Determine the [x, y] coordinate at the center of the cell enclosing the given text.  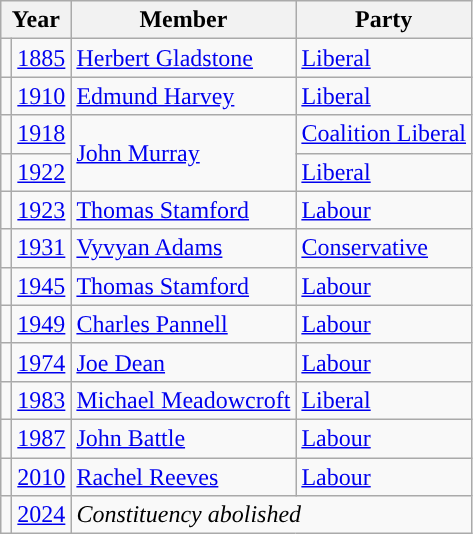
Edmund Harvey [184, 96]
2010 [42, 477]
1949 [42, 324]
John Murray [184, 153]
John Battle [184, 438]
1922 [42, 172]
Charles Pannell [184, 324]
Constituency abolished [272, 515]
Coalition Liberal [384, 134]
1945 [42, 286]
Member [184, 20]
Vyvyan Adams [184, 248]
1931 [42, 248]
Year [36, 20]
2024 [42, 515]
1910 [42, 96]
Conservative [384, 248]
Party [384, 20]
1885 [42, 58]
1974 [42, 362]
1923 [42, 210]
Herbert Gladstone [184, 58]
Joe Dean [184, 362]
1987 [42, 438]
Rachel Reeves [184, 477]
1918 [42, 134]
1983 [42, 400]
Michael Meadowcroft [184, 400]
